Identify which cell holds the provided text, then report its (X, Y) central coordinate. 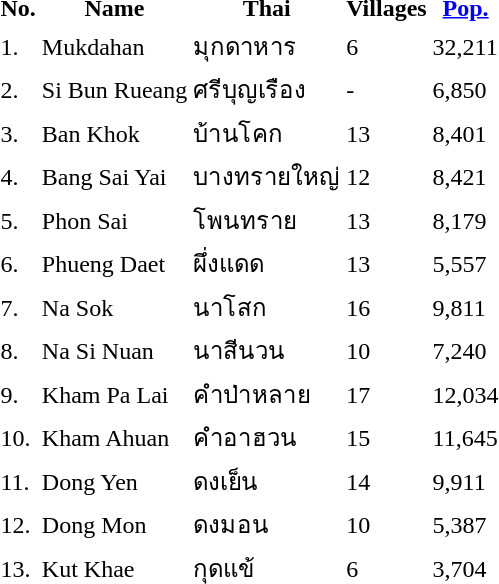
17 (386, 394)
Na Si Nuan (114, 350)
Kham Ahuan (114, 438)
14 (386, 481)
บางทรายใหญ่ (267, 176)
Na Sok (114, 307)
คำอาฮวน (267, 438)
คำป่าหลาย (267, 394)
Kham Pa Lai (114, 394)
ศรีบุญเรือง (267, 90)
Phueng Daet (114, 264)
ผึ่งแดด (267, 264)
Dong Yen (114, 481)
นาโสก (267, 307)
Dong Mon (114, 524)
Phon Sai (114, 220)
Bang Sai Yai (114, 176)
15 (386, 438)
16 (386, 307)
มุกดาหาร (267, 46)
ดงเย็น (267, 481)
ดงมอน (267, 524)
โพนทราย (267, 220)
Si Bun Rueang (114, 90)
บ้านโคก (267, 133)
Ban Khok (114, 133)
- (386, 90)
6 (386, 46)
Mukdahan (114, 46)
นาสีนวน (267, 350)
12 (386, 176)
